Extract the [X, Y] coordinate from the center of the cell holding the provided text.  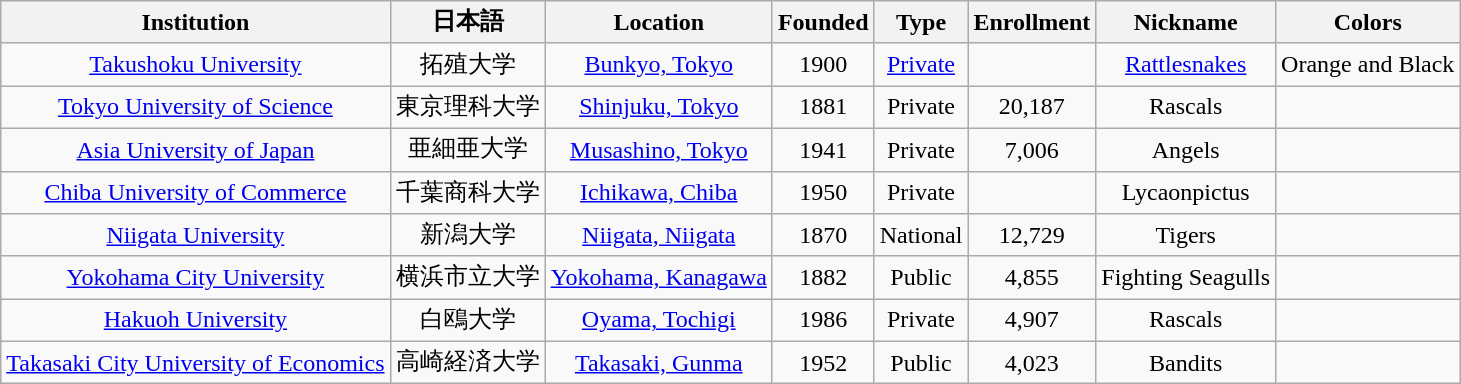
Yokohama, Kanagawa [658, 278]
1952 [823, 362]
Chiba University of Commerce [196, 192]
Enrollment [1032, 22]
Founded [823, 22]
白鴎大学 [468, 320]
Takasaki, Gunma [658, 362]
Orange and Black [1368, 64]
東京理科大学 [468, 108]
Institution [196, 22]
12,729 [1032, 236]
Niigata University [196, 236]
National [921, 236]
Location [658, 22]
Colors [1368, 22]
新潟大学 [468, 236]
Asia University of Japan [196, 150]
Musashino, Tokyo [658, 150]
Takasaki City University of Economics [196, 362]
20,187 [1032, 108]
日本語 [468, 22]
Fighting Seagulls [1186, 278]
横浜市立大学 [468, 278]
Bunkyo, Tokyo [658, 64]
Rattlesnakes [1186, 64]
Niigata, Niigata [658, 236]
Shinjuku, Tokyo [658, 108]
Bandits [1186, 362]
Tokyo University of Science [196, 108]
Ichikawa, Chiba [658, 192]
4,907 [1032, 320]
亜細亜大学 [468, 150]
高崎経済大学 [468, 362]
Oyama, Tochigi [658, 320]
Hakuoh University [196, 320]
1881 [823, 108]
4,855 [1032, 278]
1986 [823, 320]
Tigers [1186, 236]
1900 [823, 64]
Nickname [1186, 22]
Takushoku University [196, 64]
拓殖大学 [468, 64]
Yokohama City University [196, 278]
1882 [823, 278]
1870 [823, 236]
1941 [823, 150]
千葉商科大学 [468, 192]
Type [921, 22]
1950 [823, 192]
4,023 [1032, 362]
Angels [1186, 150]
7,006 [1032, 150]
Lycaonpictus [1186, 192]
